Find where the given text appears and provide that cell's center as [x, y] coordinate. 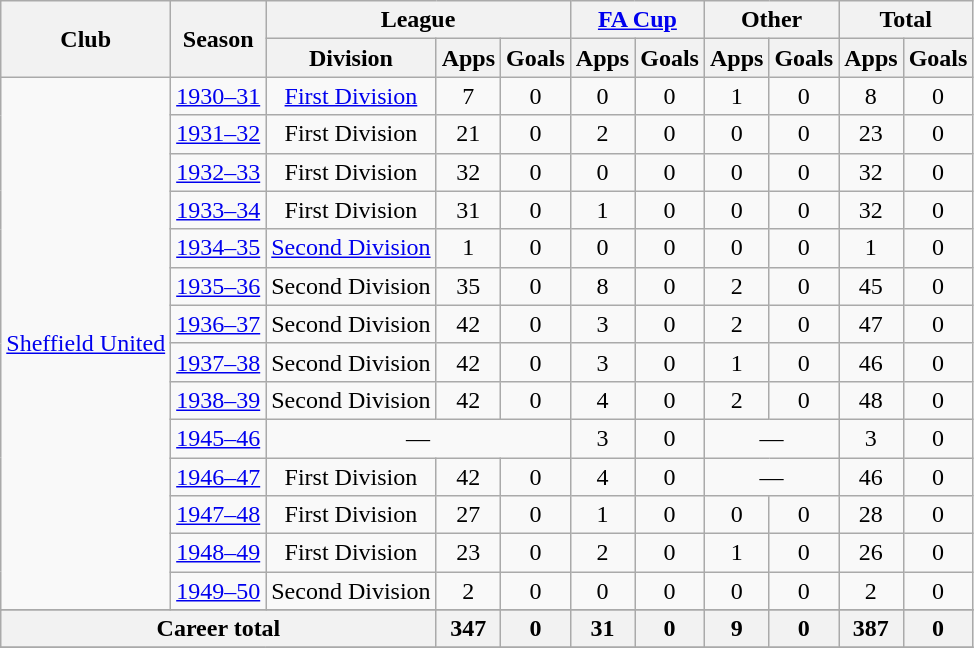
45 [871, 286]
1938–39 [218, 400]
48 [871, 400]
Other [771, 20]
1948–49 [218, 553]
1930–31 [218, 96]
28 [871, 515]
1932–33 [218, 172]
347 [468, 629]
1933–34 [218, 210]
Division [351, 58]
Club [86, 39]
26 [871, 553]
47 [871, 324]
1947–48 [218, 515]
League [418, 20]
FA Cup [637, 20]
1945–46 [218, 438]
Total [906, 20]
1931–32 [218, 134]
1934–35 [218, 248]
1949–50 [218, 591]
1936–37 [218, 324]
9 [736, 629]
7 [468, 96]
Season [218, 39]
1937–38 [218, 362]
387 [871, 629]
1946–47 [218, 477]
Career total [218, 629]
35 [468, 286]
27 [468, 515]
21 [468, 134]
1935–36 [218, 286]
Sheffield United [86, 344]
